From the cell containing the given text, extract its center point as [X, Y] coordinate. 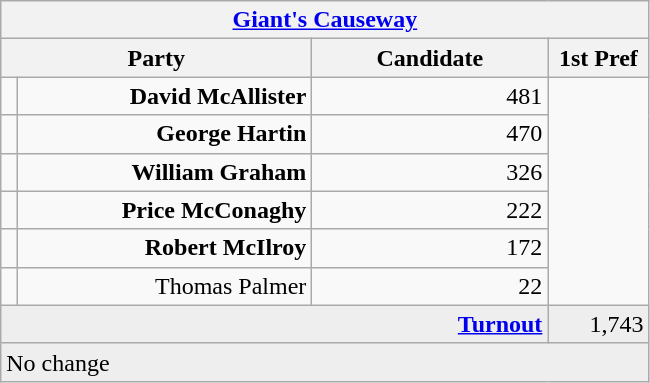
Robert McIlroy [164, 248]
326 [430, 172]
Thomas Palmer [164, 286]
George Hartin [164, 134]
Giant's Causeway [325, 20]
Price McConaghy [164, 210]
William Graham [164, 172]
481 [430, 96]
David McAllister [164, 96]
Turnout [274, 324]
222 [430, 210]
No change [325, 362]
470 [430, 134]
Candidate [430, 58]
22 [430, 286]
172 [430, 248]
Party [156, 58]
1,743 [598, 324]
1st Pref [598, 58]
